Search for the cell housing the specified text and yield its [x, y] center coordinate. 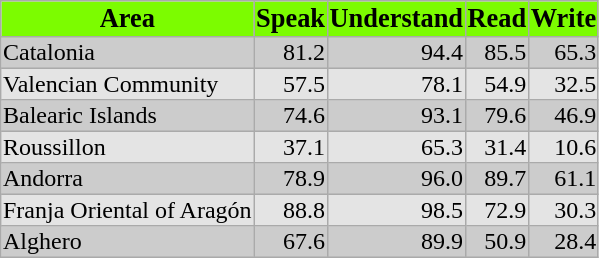
Andorra [128, 179]
54.9 [496, 84]
28.4 [563, 242]
78.1 [396, 84]
46.9 [563, 116]
Understand [396, 19]
Area [128, 19]
Catalonia [128, 53]
78.9 [290, 179]
98.5 [396, 210]
89.9 [396, 242]
96.0 [396, 179]
85.5 [496, 53]
88.8 [290, 210]
Write [563, 19]
30.3 [563, 210]
67.6 [290, 242]
32.5 [563, 84]
Roussillon [128, 147]
57.5 [290, 84]
81.2 [290, 53]
50.9 [496, 242]
Read [496, 19]
79.6 [496, 116]
37.1 [290, 147]
Valencian Community [128, 84]
89.7 [496, 179]
Speak [290, 19]
61.1 [563, 179]
Alghero [128, 242]
Balearic Islands [128, 116]
72.9 [496, 210]
94.4 [396, 53]
31.4 [496, 147]
Franja Oriental of Aragón [128, 210]
10.6 [563, 147]
74.6 [290, 116]
93.1 [396, 116]
